Capture the cell that displays the provided text and extract its [X, Y] central coordinate. 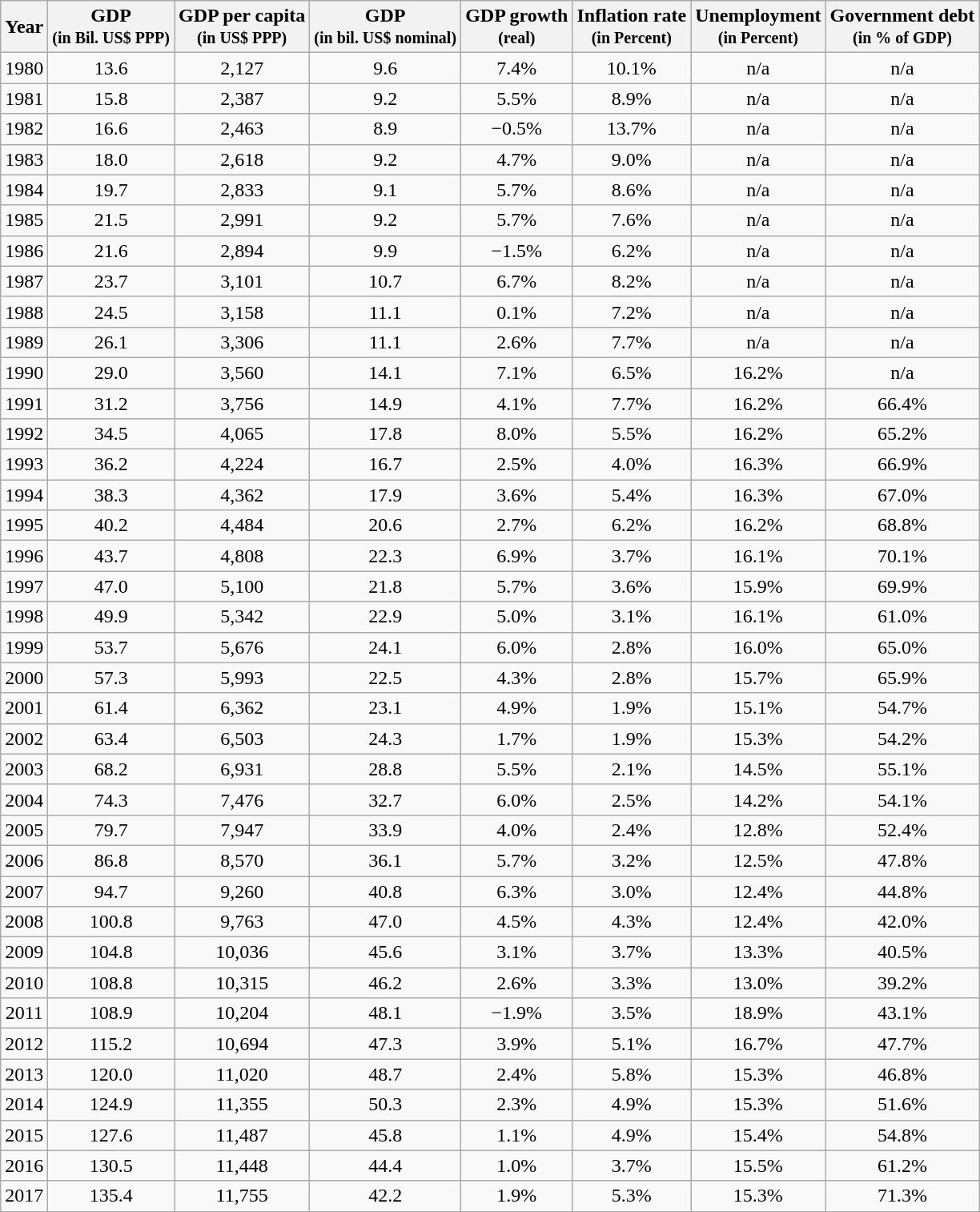
68.2 [111, 769]
65.9% [902, 678]
2006 [24, 860]
42.0% [902, 922]
124.9 [111, 1105]
−1.9% [517, 1013]
115.2 [111, 1044]
100.8 [111, 922]
6.3% [517, 892]
8.9 [386, 129]
21.5 [111, 220]
46.2 [386, 983]
Unemployment (in Percent) [758, 27]
8.6% [632, 190]
127.6 [111, 1135]
3.2% [632, 860]
16.6 [111, 129]
2003 [24, 769]
66.9% [902, 465]
21.6 [111, 251]
2008 [24, 922]
17.9 [386, 495]
GDP per capita(in US$ PPP) [242, 27]
50.3 [386, 1105]
54.8% [902, 1135]
15.4% [758, 1135]
9.1 [386, 190]
1985 [24, 220]
34.5 [111, 434]
79.7 [111, 830]
68.8% [902, 525]
Government debt(in % of GDP) [902, 27]
19.7 [111, 190]
15.5% [758, 1166]
130.5 [111, 1166]
3,158 [242, 312]
18.9% [758, 1013]
6.9% [517, 556]
14.1 [386, 372]
11,355 [242, 1105]
57.3 [111, 678]
7.2% [632, 312]
22.9 [386, 617]
43.1% [902, 1013]
14.5% [758, 769]
2009 [24, 952]
2000 [24, 678]
2004 [24, 799]
1995 [24, 525]
54.1% [902, 799]
5.8% [632, 1074]
4,065 [242, 434]
1981 [24, 99]
11,020 [242, 1074]
45.6 [386, 952]
23.1 [386, 708]
4,484 [242, 525]
2017 [24, 1196]
5,342 [242, 617]
5.3% [632, 1196]
1993 [24, 465]
8.2% [632, 281]
17.8 [386, 434]
1996 [24, 556]
9.9 [386, 251]
22.5 [386, 678]
1983 [24, 159]
40.8 [386, 892]
43.7 [111, 556]
2011 [24, 1013]
8.9% [632, 99]
40.5% [902, 952]
39.2% [902, 983]
65.2% [902, 434]
49.9 [111, 617]
1988 [24, 312]
45.8 [386, 1135]
36.1 [386, 860]
11,448 [242, 1166]
24.5 [111, 312]
51.6% [902, 1105]
108.9 [111, 1013]
1.1% [517, 1135]
9.0% [632, 159]
15.1% [758, 708]
42.2 [386, 1196]
53.7 [111, 647]
47.8% [902, 860]
46.8% [902, 1074]
9.6 [386, 68]
10.7 [386, 281]
6,931 [242, 769]
GDP(in Bil. US$ PPP) [111, 27]
2.1% [632, 769]
2,991 [242, 220]
2012 [24, 1044]
48.1 [386, 1013]
15.8 [111, 99]
48.7 [386, 1074]
44.8% [902, 892]
4,362 [242, 495]
GDP growth(real) [517, 27]
47.3 [386, 1044]
3,756 [242, 403]
38.3 [111, 495]
10,204 [242, 1013]
8,570 [242, 860]
GDP(in bil. US$ nominal) [386, 27]
70.1% [902, 556]
2007 [24, 892]
6.7% [517, 281]
14.2% [758, 799]
67.0% [902, 495]
5.1% [632, 1044]
2013 [24, 1074]
74.3 [111, 799]
5,993 [242, 678]
10,036 [242, 952]
61.4 [111, 708]
3.5% [632, 1013]
1998 [24, 617]
63.4 [111, 739]
3.0% [632, 892]
1.0% [517, 1166]
7,476 [242, 799]
2005 [24, 830]
−0.5% [517, 129]
94.7 [111, 892]
10,694 [242, 1044]
Year [24, 27]
2.3% [517, 1105]
4,808 [242, 556]
21.8 [386, 586]
1990 [24, 372]
2010 [24, 983]
2,618 [242, 159]
13.3% [758, 952]
1982 [24, 129]
2,833 [242, 190]
31.2 [111, 403]
2002 [24, 739]
1991 [24, 403]
24.1 [386, 647]
40.2 [111, 525]
1992 [24, 434]
16.0% [758, 647]
9,260 [242, 892]
2,127 [242, 68]
5,100 [242, 586]
66.4% [902, 403]
10,315 [242, 983]
2,387 [242, 99]
54.2% [902, 739]
2.7% [517, 525]
28.8 [386, 769]
5.0% [517, 617]
69.9% [902, 586]
16.7% [758, 1044]
3.3% [632, 983]
3,101 [242, 281]
12.8% [758, 830]
0.1% [517, 312]
2014 [24, 1105]
13.6 [111, 68]
61.2% [902, 1166]
12.5% [758, 860]
23.7 [111, 281]
1980 [24, 68]
65.0% [902, 647]
6,362 [242, 708]
15.7% [758, 678]
4.7% [517, 159]
15.9% [758, 586]
47.7% [902, 1044]
10.1% [632, 68]
29.0 [111, 372]
6,503 [242, 739]
1989 [24, 342]
2015 [24, 1135]
14.9 [386, 403]
86.8 [111, 860]
7.6% [632, 220]
1986 [24, 251]
71.3% [902, 1196]
3,306 [242, 342]
13.0% [758, 983]
18.0 [111, 159]
2001 [24, 708]
120.0 [111, 1074]
16.7 [386, 465]
104.8 [111, 952]
33.9 [386, 830]
20.6 [386, 525]
135.4 [111, 1196]
61.0% [902, 617]
32.7 [386, 799]
5,676 [242, 647]
2,894 [242, 251]
Inflation rate(in Percent) [632, 27]
4,224 [242, 465]
26.1 [111, 342]
55.1% [902, 769]
1.7% [517, 739]
2016 [24, 1166]
22.3 [386, 556]
4.5% [517, 922]
4.1% [517, 403]
5.4% [632, 495]
2,463 [242, 129]
44.4 [386, 1166]
1984 [24, 190]
7.1% [517, 372]
13.7% [632, 129]
7,947 [242, 830]
7.4% [517, 68]
36.2 [111, 465]
11,487 [242, 1135]
1994 [24, 495]
−1.5% [517, 251]
8.0% [517, 434]
1997 [24, 586]
3,560 [242, 372]
1999 [24, 647]
6.5% [632, 372]
3.9% [517, 1044]
9,763 [242, 922]
1987 [24, 281]
52.4% [902, 830]
54.7% [902, 708]
11,755 [242, 1196]
24.3 [386, 739]
108.8 [111, 983]
